From the cell containing the given text, extract its center point as [x, y] coordinate. 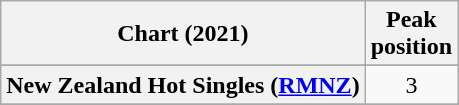
Peakposition [411, 34]
Chart (2021) [183, 34]
3 [411, 85]
New Zealand Hot Singles (RMNZ) [183, 85]
